Find where the given text appears and provide that cell's center as (x, y) coordinate. 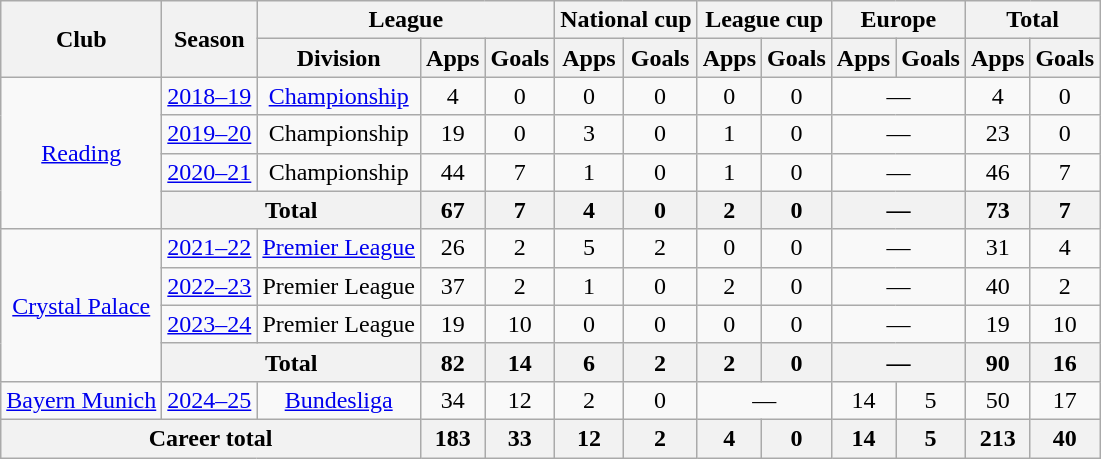
34 (453, 400)
73 (997, 210)
League cup (764, 20)
2020–21 (210, 172)
183 (453, 438)
50 (997, 400)
82 (453, 362)
33 (520, 438)
Career total (211, 438)
16 (1065, 362)
31 (997, 248)
44 (453, 172)
2023–24 (210, 324)
46 (997, 172)
17 (1065, 400)
6 (589, 362)
213 (997, 438)
Reading (82, 153)
2018–19 (210, 96)
Club (82, 39)
67 (453, 210)
Bayern Munich (82, 400)
League (406, 20)
2024–25 (210, 400)
2022–23 (210, 286)
National cup (626, 20)
Europe (898, 20)
37 (453, 286)
90 (997, 362)
Division (339, 58)
Bundesliga (339, 400)
3 (589, 134)
2019–20 (210, 134)
26 (453, 248)
Season (210, 39)
23 (997, 134)
2021–22 (210, 248)
Crystal Palace (82, 305)
